For the text-containing cell, return its midpoint in [X, Y] coordinate format. 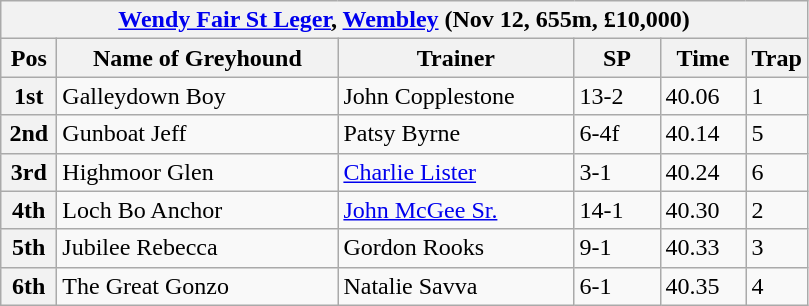
13-2 [617, 96]
40.06 [703, 96]
3rd [29, 172]
40.24 [703, 172]
3 [776, 248]
Natalie Savva [456, 286]
4th [29, 210]
2nd [29, 134]
Time [703, 58]
The Great Gonzo [198, 286]
3-1 [617, 172]
Trap [776, 58]
1 [776, 96]
2 [776, 210]
Highmoor Glen [198, 172]
Loch Bo Anchor [198, 210]
Name of Greyhound [198, 58]
Pos [29, 58]
5th [29, 248]
Charlie Lister [456, 172]
Patsy Byrne [456, 134]
40.30 [703, 210]
SP [617, 58]
14-1 [617, 210]
9-1 [617, 248]
6-1 [617, 286]
40.33 [703, 248]
John McGee Sr. [456, 210]
Wendy Fair St Leger, Wembley (Nov 12, 655m, £10,000) [404, 20]
40.14 [703, 134]
1st [29, 96]
Gordon Rooks [456, 248]
Gunboat Jeff [198, 134]
Trainer [456, 58]
6 [776, 172]
Jubilee Rebecca [198, 248]
6th [29, 286]
Galleydown Boy [198, 96]
4 [776, 286]
6-4f [617, 134]
40.35 [703, 286]
5 [776, 134]
John Copplestone [456, 96]
